Find where the given text appears and provide that cell's center as [x, y] coordinate. 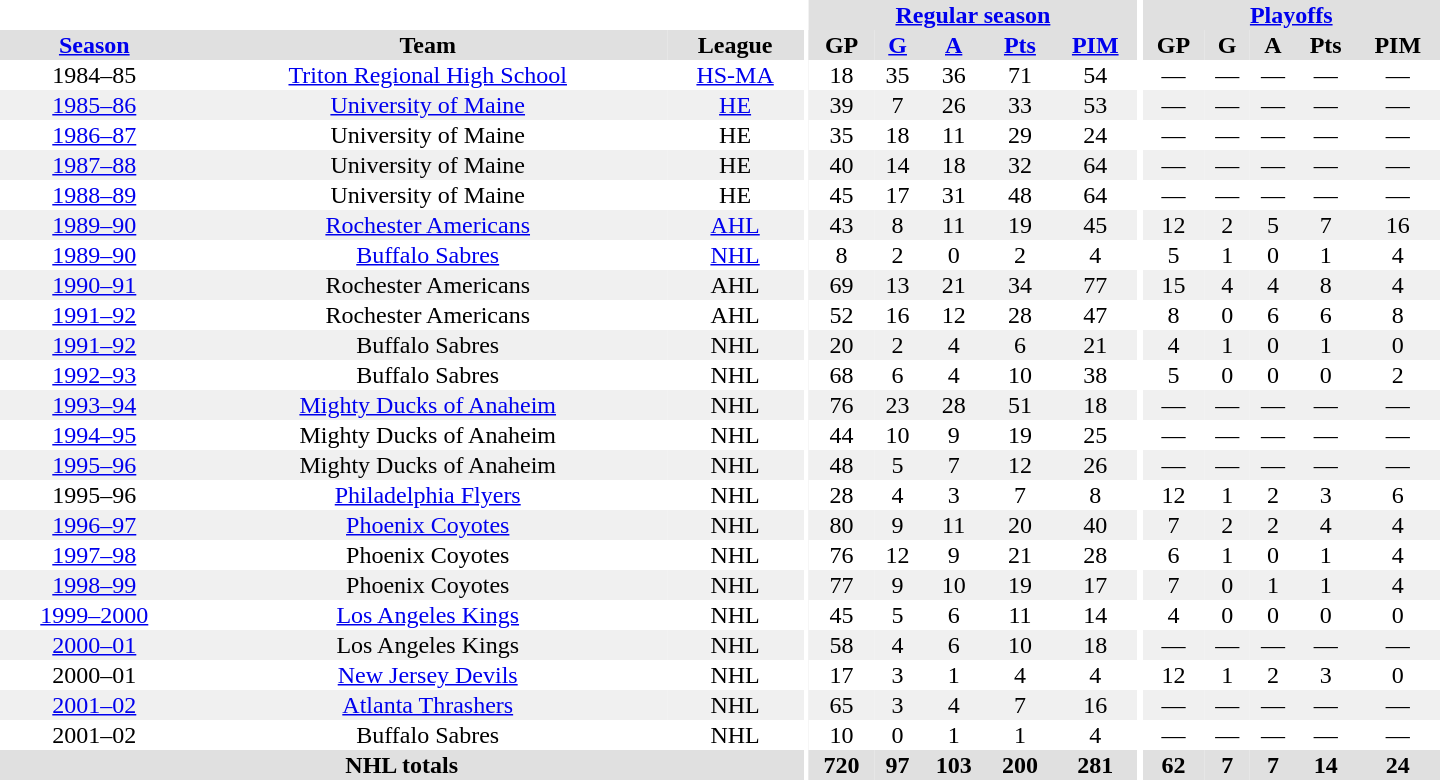
200 [1020, 765]
65 [841, 705]
39 [841, 105]
62 [1174, 765]
League [735, 45]
1990–91 [94, 285]
Atlanta Thrashers [428, 705]
58 [841, 645]
1994–95 [94, 435]
1985–86 [94, 105]
Philadelphia Flyers [428, 495]
720 [841, 765]
53 [1095, 105]
103 [954, 765]
69 [841, 285]
32 [1020, 165]
33 [1020, 105]
Triton Regional High School [428, 75]
1997–98 [94, 555]
29 [1020, 135]
1996–97 [94, 525]
47 [1095, 315]
51 [1020, 405]
52 [841, 315]
1993–94 [94, 405]
54 [1095, 75]
1987–88 [94, 165]
38 [1095, 375]
23 [898, 405]
71 [1020, 75]
1998–99 [94, 585]
1986–87 [94, 135]
281 [1095, 765]
97 [898, 765]
1999–2000 [94, 615]
Team [428, 45]
31 [954, 195]
44 [841, 435]
34 [1020, 285]
Playoffs [1292, 15]
25 [1095, 435]
1988–89 [94, 195]
New Jersey Devils [428, 675]
43 [841, 225]
80 [841, 525]
13 [898, 285]
Regular season [972, 15]
36 [954, 75]
1984–85 [94, 75]
15 [1174, 285]
NHL totals [402, 765]
68 [841, 375]
1992–93 [94, 375]
Season [94, 45]
HS-MA [735, 75]
